For the text-containing cell, return its midpoint in [X, Y] coordinate format. 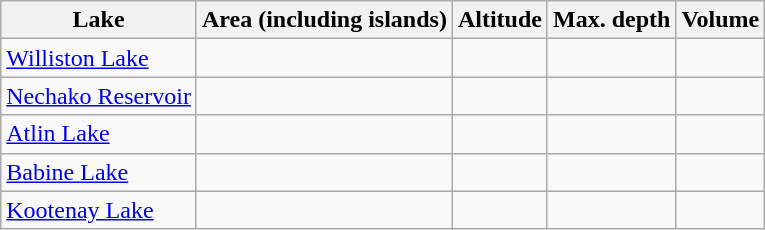
Lake [99, 20]
Kootenay Lake [99, 210]
Atlin Lake [99, 134]
Altitude [500, 20]
Babine Lake [99, 172]
Volume [720, 20]
Area (including islands) [324, 20]
Max. depth [611, 20]
Williston Lake [99, 58]
Nechako Reservoir [99, 96]
